Provide the [X, Y] coordinate of the cell's center where the given text is located.  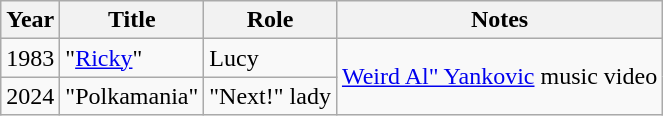
1983 [30, 58]
2024 [30, 96]
Role [270, 20]
Year [30, 20]
Notes [499, 20]
Title [132, 20]
Weird Al" Yankovic music video [499, 77]
"Next!" lady [270, 96]
"Ricky" [132, 58]
"Polkamania" [132, 96]
Lucy [270, 58]
